Detect which cell encompasses the target text, then output its (X, Y) center coordinate. 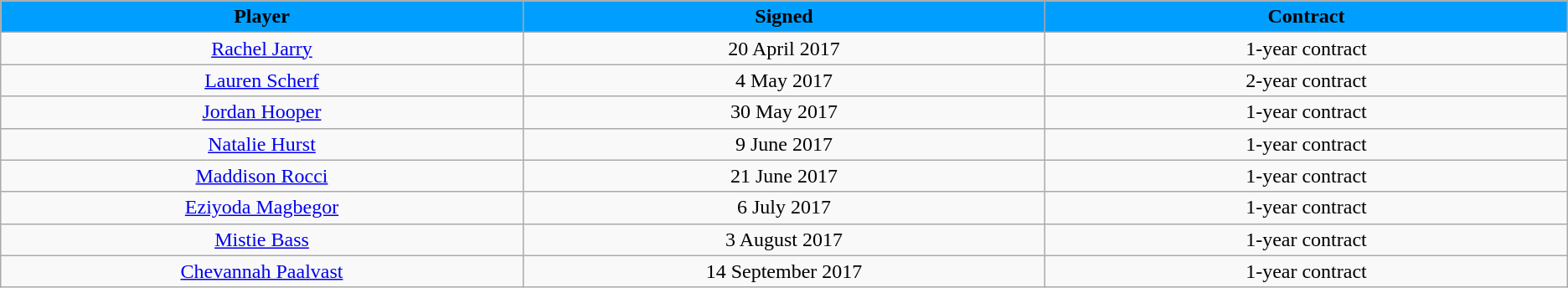
9 June 2017 (784, 144)
6 July 2017 (784, 208)
21 June 2017 (784, 176)
Chevannah Paalvast (261, 271)
Mistie Bass (261, 239)
Player (261, 17)
3 August 2017 (784, 239)
14 September 2017 (784, 271)
Signed (784, 17)
Maddison Rocci (261, 176)
Eziyoda Magbegor (261, 208)
30 May 2017 (784, 112)
Natalie Hurst (261, 144)
Contract (1307, 17)
2-year contract (1307, 80)
Rachel Jarry (261, 49)
4 May 2017 (784, 80)
20 April 2017 (784, 49)
Jordan Hooper (261, 112)
Lauren Scherf (261, 80)
